Scan for the cell matching the given text and deliver its (x, y) coordinate at center. 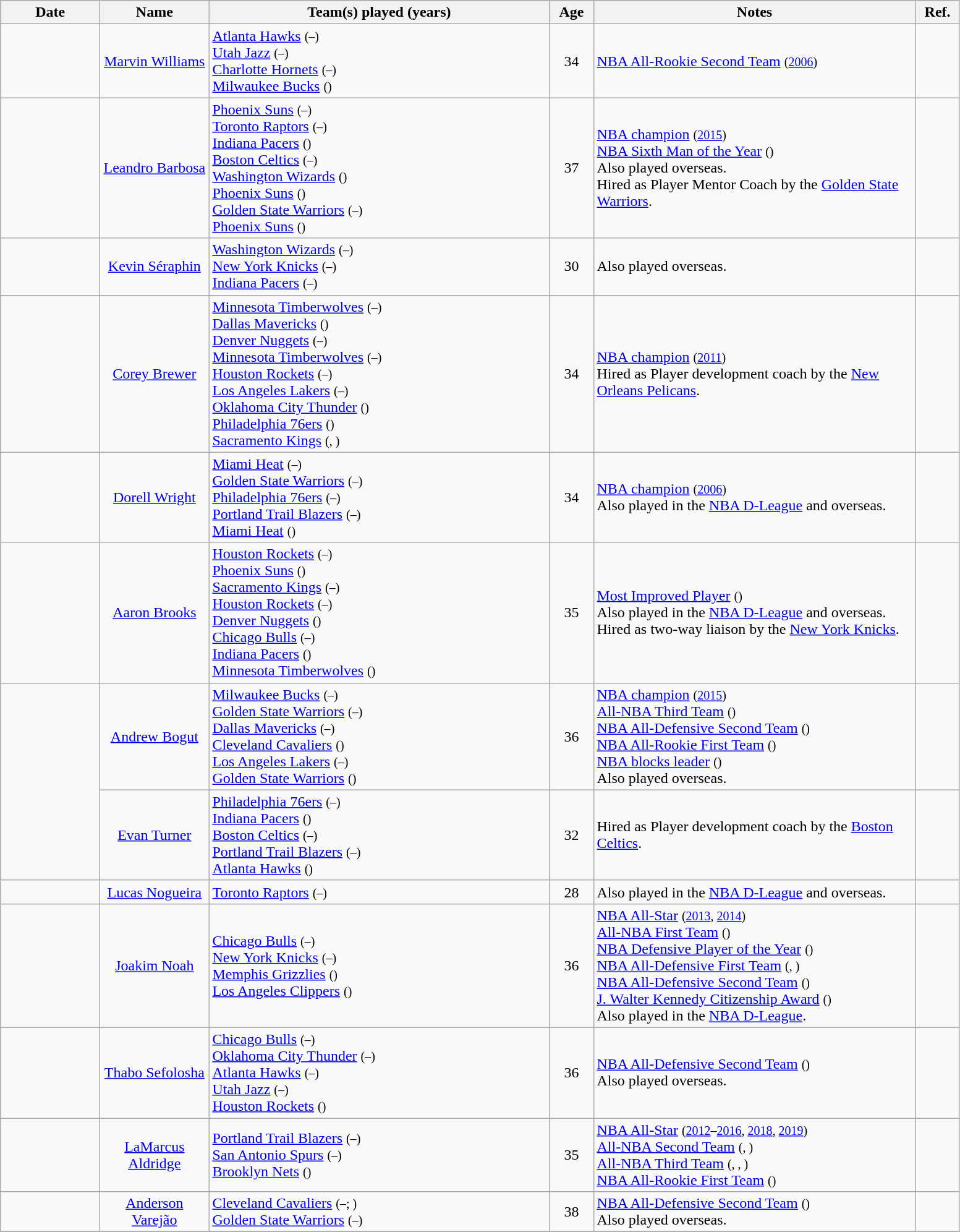
Cleveland Cavaliers (–; )Golden State Warriors (–) (380, 1212)
37 (571, 168)
32 (571, 835)
Kevin Séraphin (155, 267)
Date (51, 12)
Notes (754, 12)
Washington Wizards (–)New York Knicks (–)Indiana Pacers (–) (380, 267)
38 (571, 1212)
Ref. (937, 12)
NBA All-Star (2012–2016, 2018, 2019)All-NBA Second Team (, )All-NBA Third Team (, , )NBA All-Rookie First Team () (754, 1155)
Marvin Williams (155, 61)
Team(s) played (years) (380, 12)
Corey Brewer (155, 374)
Chicago Bulls (–)Oklahoma City Thunder (–)Atlanta Hawks (–)Utah Jazz (–)Houston Rockets () (380, 1072)
NBA champion (2015)NBA Sixth Man of the Year ()Also played overseas.Hired as Player Mentor Coach by the Golden State Warriors. (754, 168)
Anderson Varejão (155, 1212)
28 (571, 892)
NBA champion (2015)All-NBA Third Team ()NBA All-Defensive Second Team ()NBA All-Rookie First Team ()NBA blocks leader ()Also played overseas. (754, 736)
Most Improved Player ()Also played in the NBA D-League and overseas.Hired as two-way liaison by the New York Knicks. (754, 612)
Toronto Raptors (–) (380, 892)
30 (571, 267)
Dorell Wright (155, 497)
Phoenix Suns (–)Toronto Raptors (–)Indiana Pacers ()Boston Celtics (–)Washington Wizards ()Phoenix Suns ()Golden State Warriors (–)Phoenix Suns () (380, 168)
Miami Heat (–)Golden State Warriors (–)Philadelphia 76ers (–)Portland Trail Blazers (–)Miami Heat () (380, 497)
Aaron Brooks (155, 612)
Thabo Sefolosha (155, 1072)
Lucas Nogueira (155, 892)
Also played in the NBA D-League and overseas. (754, 892)
NBA champion (2011)Hired as Player development coach by the New Orleans Pelicans. (754, 374)
Andrew Bogut (155, 736)
Philadelphia 76ers (–)Indiana Pacers ()Boston Celtics (–)Portland Trail Blazers (–)Atlanta Hawks () (380, 835)
Chicago Bulls (–)New York Knicks (–)Memphis Grizzlies ()Los Angeles Clippers () (380, 965)
NBA champion (2006)Also played in the NBA D-League and overseas. (754, 497)
Houston Rockets (–)Phoenix Suns ()Sacramento Kings (–)Houston Rockets (–)Denver Nuggets ()Chicago Bulls (–)Indiana Pacers ()Minnesota Timberwolves () (380, 612)
Leandro Barbosa (155, 168)
NBA All-Rookie Second Team (2006) (754, 61)
Hired as Player development coach by the Boston Celtics. (754, 835)
Joakim Noah (155, 965)
Also played overseas. (754, 267)
Milwaukee Bucks (–)Golden State Warriors (–)Dallas Mavericks (–)Cleveland Cavaliers ()Los Angeles Lakers (–)Golden State Warriors () (380, 736)
Portland Trail Blazers (–)San Antonio Spurs (–)Brooklyn Nets () (380, 1155)
Evan Turner (155, 835)
Atlanta Hawks (–)Utah Jazz (–)Charlotte Hornets (–)Milwaukee Bucks () (380, 61)
LaMarcus Aldridge (155, 1155)
Name (155, 12)
Age (571, 12)
